Return the (x, y) coordinate for the center point of the cell that contains the specified text.  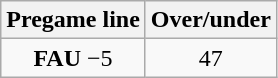
47 (210, 58)
Over/under (210, 20)
FAU −5 (74, 58)
Pregame line (74, 20)
